For the text-containing cell, return its midpoint in (x, y) coordinate format. 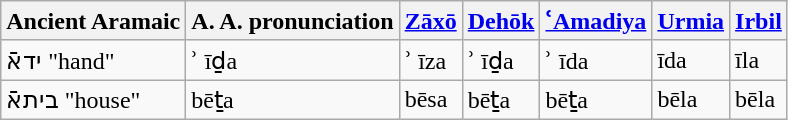
īda (691, 60)
Irbil (759, 21)
ביתאֿ "house" (94, 100)
Urmia (691, 21)
bēsa (430, 100)
ʾ īza (430, 60)
Zāxō (430, 21)
Dehōk (501, 21)
ʾ īda (596, 60)
ʿAmadiya (596, 21)
Ancient Aramaic (94, 21)
īla (759, 60)
ידאֿ "hand" (94, 60)
A. A. pronunciation (292, 21)
